Find where the given text appears and provide that cell's center as (X, Y) coordinate. 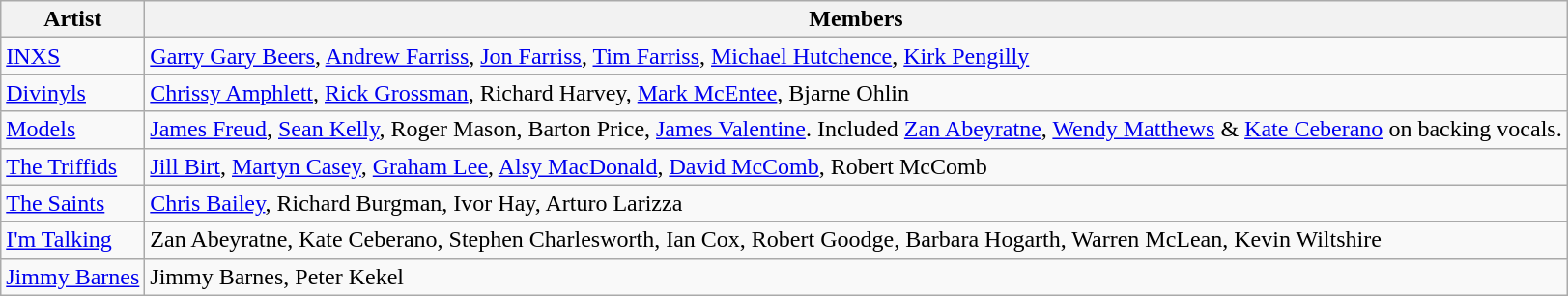
James Freud, Sean Kelly, Roger Mason, Barton Price, James Valentine. Included Zan Abeyratne, Wendy Matthews & Kate Ceberano on backing vocals. (856, 130)
Jimmy Barnes (73, 277)
The Triffids (73, 166)
I'm Talking (73, 240)
Models (73, 130)
Chris Bailey, Richard Burgman, Ivor Hay, Arturo Larizza (856, 203)
Members (856, 19)
The Saints (73, 203)
Artist (73, 19)
Jill Birt, Martyn Casey, Graham Lee, Alsy MacDonald, David McComb, Robert McComb (856, 166)
Divinyls (73, 93)
INXS (73, 56)
Zan Abeyratne, Kate Ceberano, Stephen Charlesworth, Ian Cox, Robert Goodge, Barbara Hogarth, Warren McLean, Kevin Wiltshire (856, 240)
Garry Gary Beers, Andrew Farriss, Jon Farriss, Tim Farriss, Michael Hutchence, Kirk Pengilly (856, 56)
Chrissy Amphlett, Rick Grossman, Richard Harvey, Mark McEntee, Bjarne Ohlin (856, 93)
Jimmy Barnes, Peter Kekel (856, 277)
